Identify which cell holds the provided text, then report its (X, Y) central coordinate. 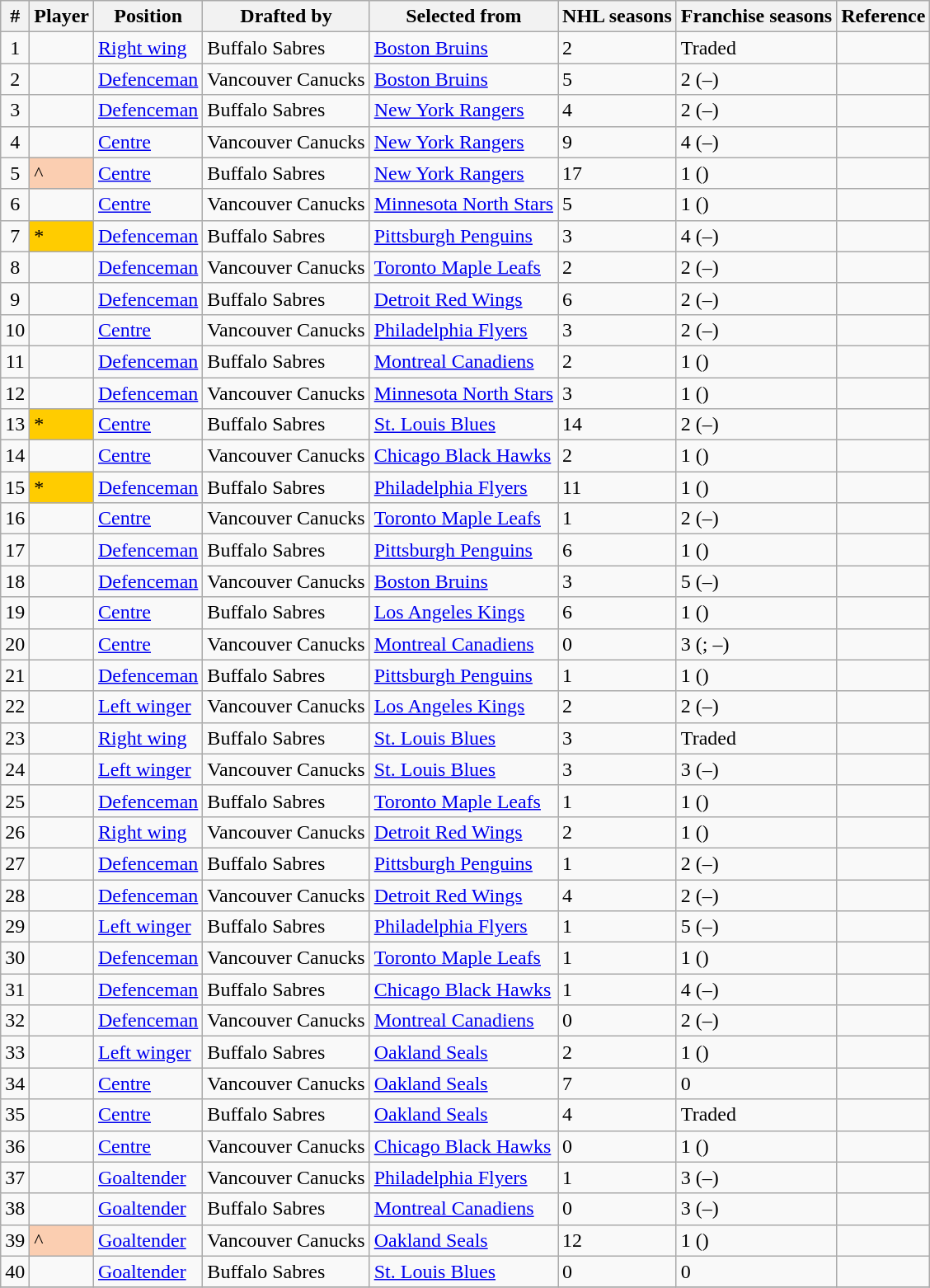
NHL seasons (618, 16)
13 (15, 425)
39 (15, 1240)
8 (15, 267)
20 (15, 644)
37 (15, 1178)
18 (15, 581)
40 (15, 1272)
38 (15, 1209)
Player (62, 16)
32 (15, 1021)
Reference (884, 16)
30 (15, 958)
23 (15, 738)
35 (15, 1115)
25 (15, 801)
Drafted by (286, 16)
26 (15, 832)
Franchise seasons (756, 16)
24 (15, 769)
33 (15, 1052)
28 (15, 895)
22 (15, 707)
# (15, 16)
31 (15, 990)
27 (15, 863)
34 (15, 1084)
36 (15, 1146)
Position (148, 16)
3 (; –) (756, 644)
19 (15, 613)
10 (15, 330)
Selected from (463, 16)
29 (15, 927)
16 (15, 519)
21 (15, 675)
15 (15, 487)
